Search for the cell housing the specified text and yield its (X, Y) center coordinate. 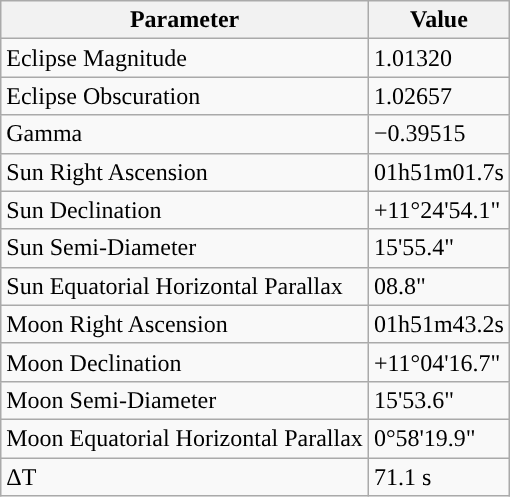
1.02657 (438, 96)
Moon Equatorial Horizontal Parallax (185, 438)
Moon Semi-Diameter (185, 400)
08.8" (438, 286)
0°58'19.9" (438, 438)
Parameter (185, 20)
15'55.4" (438, 248)
Sun Right Ascension (185, 172)
Moon Declination (185, 362)
ΔT (185, 477)
01h51m01.7s (438, 172)
Value (438, 20)
+11°04'16.7" (438, 362)
Gamma (185, 134)
+11°24'54.1" (438, 210)
Eclipse Magnitude (185, 58)
71.1 s (438, 477)
1.01320 (438, 58)
Eclipse Obscuration (185, 96)
−0.39515 (438, 134)
Sun Semi-Diameter (185, 248)
Moon Right Ascension (185, 324)
01h51m43.2s (438, 324)
Sun Declination (185, 210)
15'53.6" (438, 400)
Sun Equatorial Horizontal Parallax (185, 286)
